Determine the (X, Y) coordinate at the center of the cell enclosing the given text.  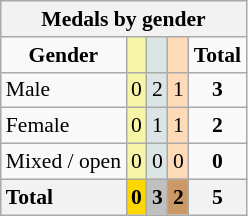
5 (218, 197)
Gender (64, 55)
Female (64, 126)
Medals by gender (124, 19)
Mixed / open (64, 162)
Male (64, 90)
